Locate the cell with the specified text and output its [X, Y] center coordinate. 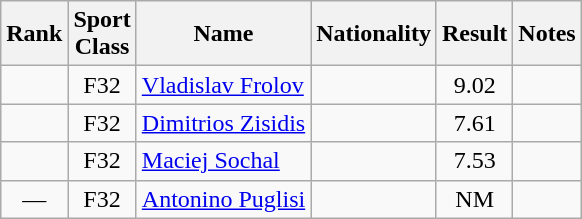
Nationality [374, 34]
Maciej Sochal [223, 161]
Rank [34, 34]
7.53 [474, 161]
Name [223, 34]
Dimitrios Zisidis [223, 123]
Result [474, 34]
Notes [547, 34]
7.61 [474, 123]
Vladislav Frolov [223, 85]
— [34, 199]
SportClass [102, 34]
9.02 [474, 85]
NM [474, 199]
Antonino Puglisi [223, 199]
